Scan for the cell matching the given text and deliver its (x, y) coordinate at center. 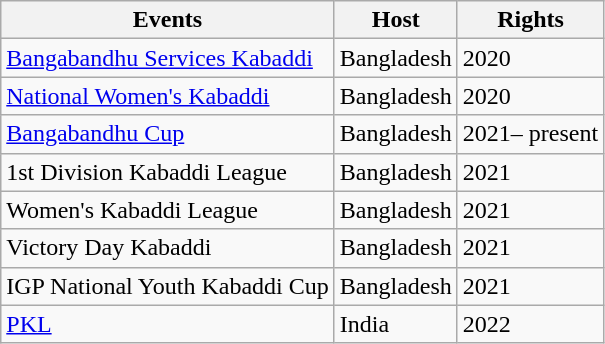
Bangabandhu Services Kabaddi (168, 58)
PKL (168, 324)
Rights (530, 20)
India (396, 324)
Events (168, 20)
Bangabandhu Cup (168, 134)
2022 (530, 324)
1st Division Kabaddi League (168, 172)
National Women's Kabaddi (168, 96)
Victory Day Kabaddi (168, 248)
2021– present (530, 134)
Women's Kabaddi League (168, 210)
Host (396, 20)
IGP National Youth Kabaddi Cup (168, 286)
